Find where the given text appears and provide that cell's center as (X, Y) coordinate. 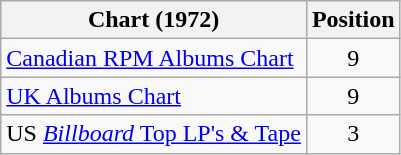
3 (353, 134)
Canadian RPM Albums Chart (154, 58)
UK Albums Chart (154, 96)
US Billboard Top LP's & Tape (154, 134)
Chart (1972) (154, 20)
Position (353, 20)
